Return the (X, Y) coordinate for the center point of the cell that contains the specified text.  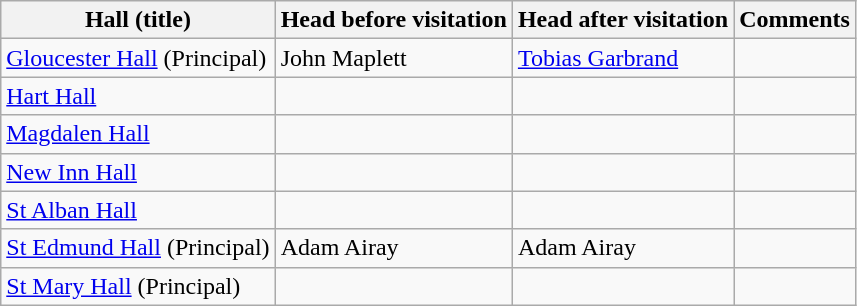
John Maplett (394, 58)
Comments (795, 20)
New Inn Hall (138, 172)
St Alban Hall (138, 210)
Tobias Garbrand (622, 58)
Head before visitation (394, 20)
Gloucester Hall (Principal) (138, 58)
Hall (title) (138, 20)
St Mary Hall (Principal) (138, 286)
Head after visitation (622, 20)
Magdalen Hall (138, 134)
Hart Hall (138, 96)
St Edmund Hall (Principal) (138, 248)
